Locate the cell with the specified text and output its (X, Y) center coordinate. 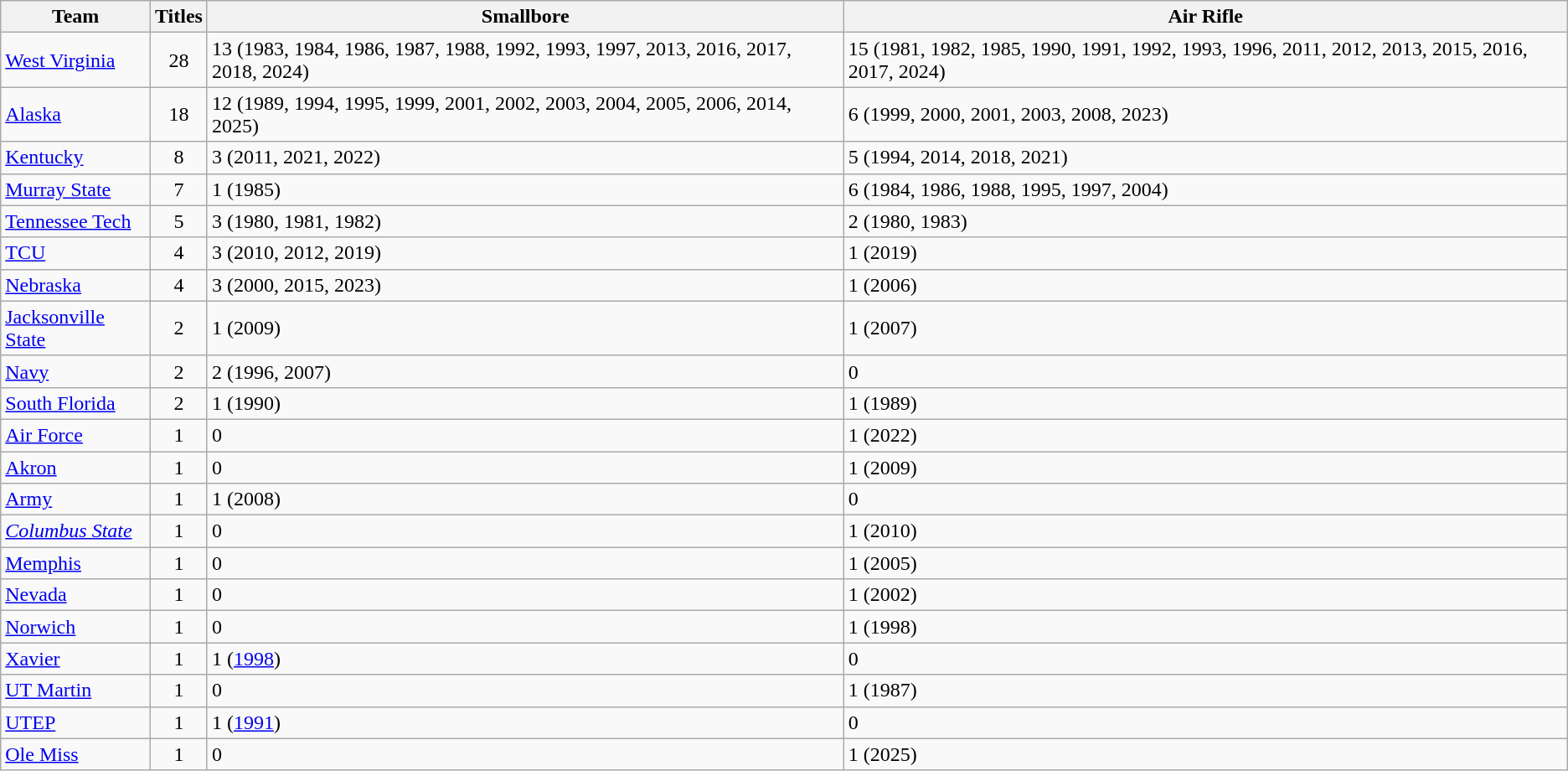
Air Force (75, 435)
3 (2000, 2015, 2023) (525, 285)
5 (1994, 2014, 2018, 2021) (1205, 158)
1 (1990) (525, 403)
1 (2005) (1205, 563)
2 (1996, 2007) (525, 371)
1 (2002) (1205, 595)
Memphis (75, 563)
1 (1989) (1205, 403)
1 (1991) (525, 722)
1 (2025) (1205, 754)
3 (2011, 2021, 2022) (525, 158)
8 (178, 158)
18 (178, 114)
12 (1989, 1994, 1995, 1999, 2001, 2002, 2003, 2004, 2005, 2006, 2014, 2025) (525, 114)
6 (1984, 1986, 1988, 1995, 1997, 2004) (1205, 189)
5 (178, 221)
6 (1999, 2000, 2001, 2003, 2008, 2023) (1205, 114)
13 (1983, 1984, 1986, 1987, 1988, 1992, 1993, 1997, 2013, 2016, 2017, 2018, 2024) (525, 60)
Xavier (75, 659)
1 (2019) (1205, 253)
Air Rifle (1205, 17)
South Florida (75, 403)
1 (2006) (1205, 285)
1 (2007) (1205, 329)
UT Martin (75, 691)
1 (2008) (525, 499)
Team (75, 17)
1 (1987) (1205, 691)
2 (1980, 1983) (1205, 221)
Alaska (75, 114)
Columbus State (75, 531)
Jacksonville State (75, 329)
Nebraska (75, 285)
1 (2010) (1205, 531)
15 (1981, 1982, 1985, 1990, 1991, 1992, 1993, 1996, 2011, 2012, 2013, 2015, 2016, 2017, 2024) (1205, 60)
West Virginia (75, 60)
Army (75, 499)
28 (178, 60)
3 (1980, 1981, 1982) (525, 221)
Nevada (75, 595)
Kentucky (75, 158)
Titles (178, 17)
UTEP (75, 722)
Tennessee Tech (75, 221)
Murray State (75, 189)
Smallbore (525, 17)
Akron (75, 467)
Norwich (75, 627)
Navy (75, 371)
7 (178, 189)
Ole Miss (75, 754)
1 (2022) (1205, 435)
1 (1985) (525, 189)
3 (2010, 2012, 2019) (525, 253)
TCU (75, 253)
